For the text-containing cell, return its midpoint in (X, Y) coordinate format. 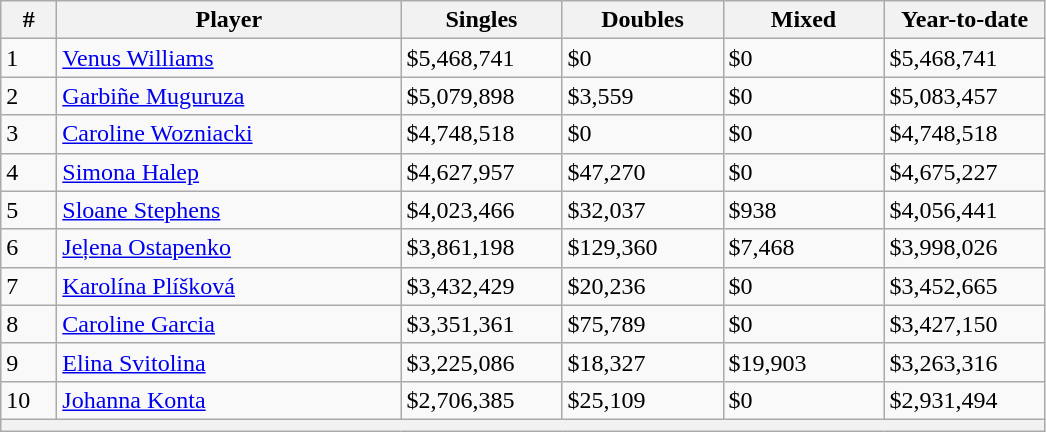
10 (29, 400)
$5,083,457 (964, 96)
$4,675,227 (964, 172)
$75,789 (642, 324)
$32,037 (642, 210)
2 (29, 96)
$25,109 (642, 400)
$3,432,429 (482, 286)
$47,270 (642, 172)
Karolína Plíšková (229, 286)
8 (29, 324)
$3,263,316 (964, 362)
$129,360 (642, 248)
$3,861,198 (482, 248)
$3,351,361 (482, 324)
Simona Halep (229, 172)
$938 (804, 210)
$4,023,466 (482, 210)
$3,225,086 (482, 362)
$4,627,957 (482, 172)
Garbiñe Muguruza (229, 96)
$7,468 (804, 248)
$2,706,385 (482, 400)
Caroline Garcia (229, 324)
Mixed (804, 20)
Caroline Wozniacki (229, 134)
Elina Svitolina (229, 362)
# (29, 20)
$19,903 (804, 362)
6 (29, 248)
$3,452,665 (964, 286)
$3,998,026 (964, 248)
Jeļena Ostapenko (229, 248)
5 (29, 210)
$3,559 (642, 96)
Johanna Konta (229, 400)
Singles (482, 20)
Doubles (642, 20)
1 (29, 58)
$2,931,494 (964, 400)
7 (29, 286)
9 (29, 362)
$5,079,898 (482, 96)
Sloane Stephens (229, 210)
$18,327 (642, 362)
$20,236 (642, 286)
Venus Williams (229, 58)
Player (229, 20)
$3,427,150 (964, 324)
Year-to-date (964, 20)
3 (29, 134)
4 (29, 172)
$4,056,441 (964, 210)
